Return (x, y) of the center of cell containing provided text 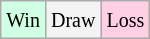
Loss (126, 20)
Win (24, 20)
Draw (72, 20)
